Locate the cell with the specified text and output its (x, y) center coordinate. 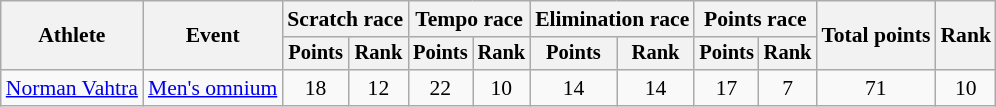
12 (378, 88)
Scratch race (345, 19)
Elimination race (612, 19)
Athlete (72, 36)
7 (788, 88)
Points race (755, 19)
Event (212, 36)
17 (726, 88)
71 (876, 88)
Total points (876, 36)
22 (440, 88)
Norman Vahtra (72, 88)
Men's omnium (212, 88)
18 (315, 88)
Tempo race (469, 19)
